From the cell containing the given text, extract its center point as (x, y) coordinate. 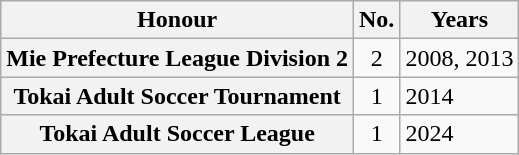
Tokai Adult Soccer Tournament (178, 96)
Honour (178, 20)
No. (377, 20)
2024 (460, 134)
Mie Prefecture League Division 2 (178, 58)
Tokai Adult Soccer League (178, 134)
2008, 2013 (460, 58)
Years (460, 20)
2 (377, 58)
2014 (460, 96)
